Output the [X, Y] coordinate of the center of the cell containing the given text.  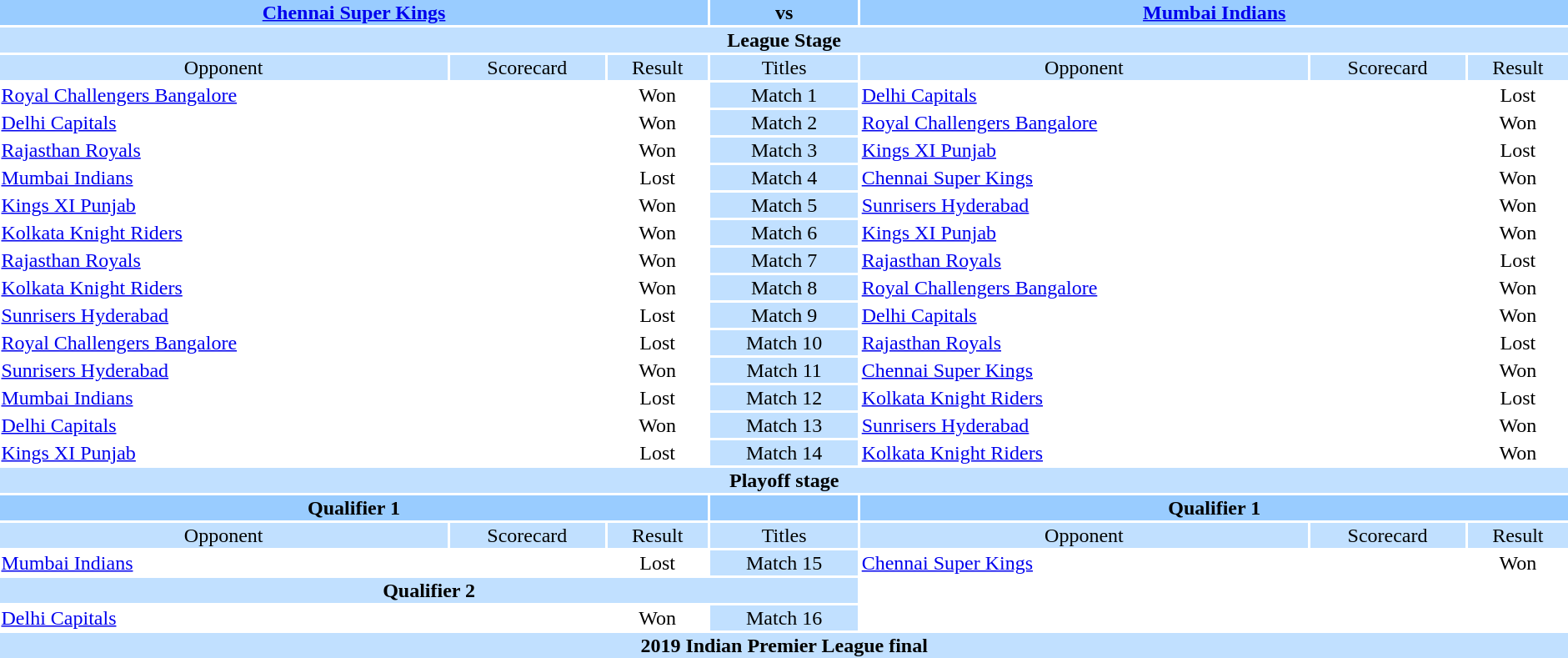
Match 4 [784, 178]
Match 12 [784, 398]
Match 13 [784, 425]
Match 14 [784, 453]
Match 15 [784, 563]
Match 2 [784, 123]
Match 10 [784, 343]
League Stage [784, 40]
Match 16 [784, 618]
Match 7 [784, 260]
Match 9 [784, 315]
Match 1 [784, 95]
vs [784, 13]
Match 11 [784, 370]
Match 3 [784, 150]
Match 6 [784, 233]
Playoff stage [784, 480]
Match 8 [784, 288]
Match 5 [784, 205]
Qualifier 2 [428, 590]
2019 Indian Premier League final [784, 645]
